Detect which cell encompasses the target text, then output its (x, y) center coordinate. 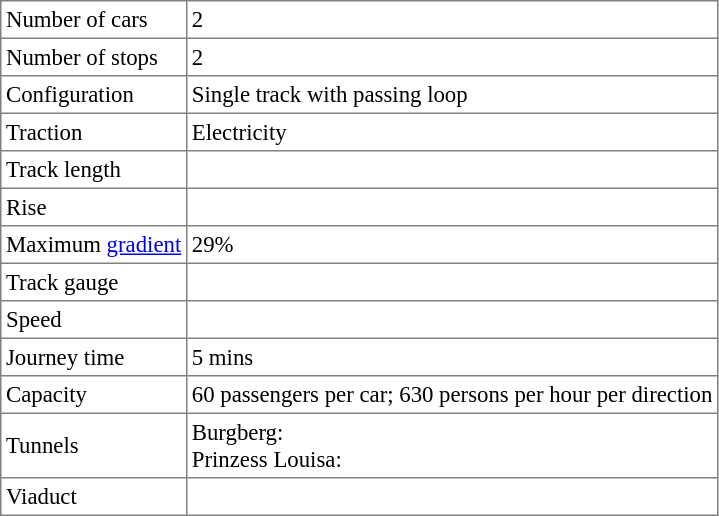
Configuration (94, 95)
Capacity (94, 395)
Track length (94, 170)
29% (452, 245)
Traction (94, 132)
Number of cars (94, 20)
Number of stops (94, 57)
Track gauge (94, 282)
Maximum gradient (94, 245)
Tunnels (94, 445)
Burgberg: Prinzess Louisa: (452, 445)
Electricity (452, 132)
5 mins (452, 357)
Rise (94, 207)
Journey time (94, 357)
Speed (94, 320)
60 passengers per car; 630 persons per hour per direction (452, 395)
Single track with passing loop (452, 95)
Viaduct (94, 497)
